From the cell containing the given text, extract its center point as (X, Y) coordinate. 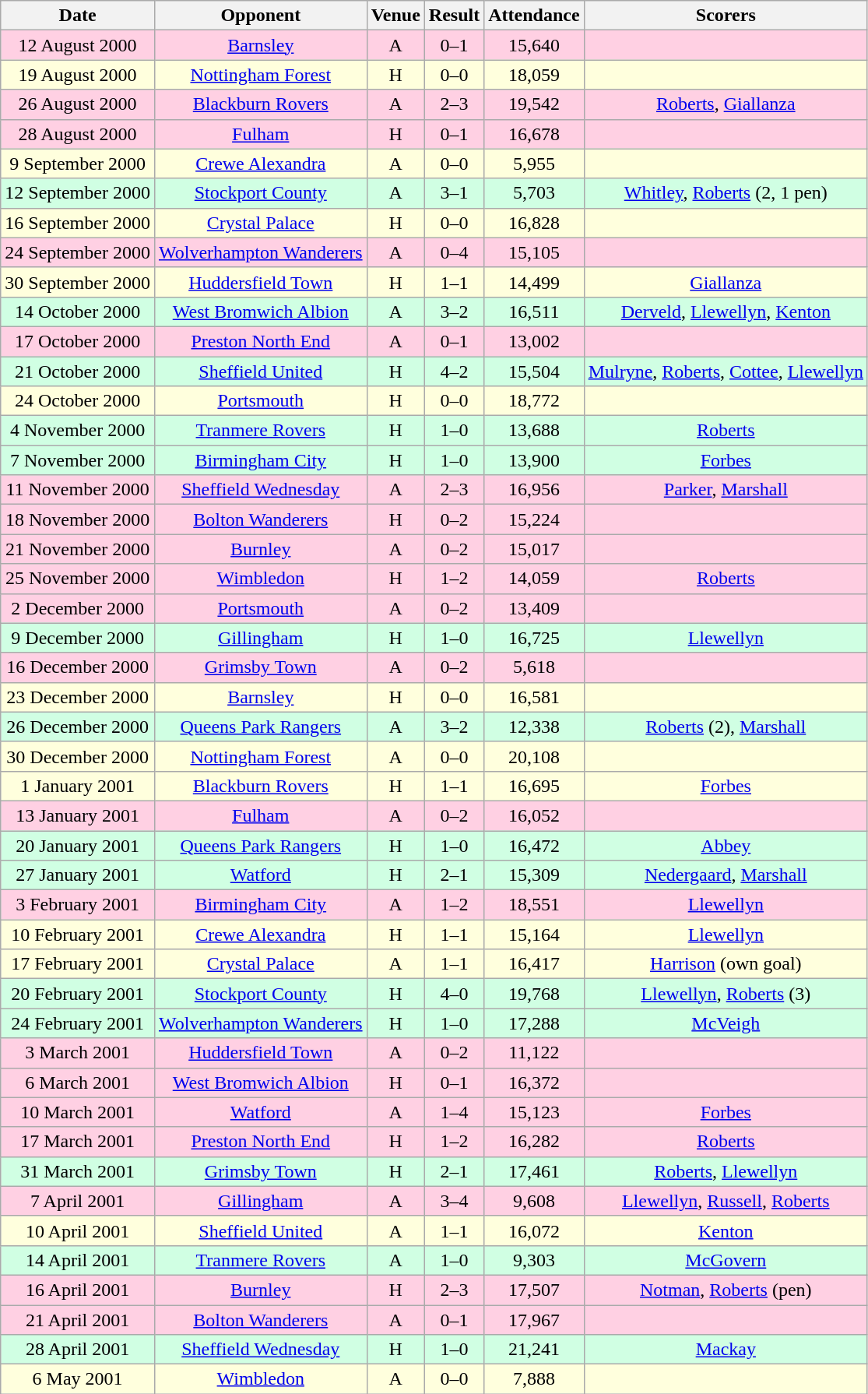
7 November 2000 (78, 460)
Attendance (534, 16)
16,052 (534, 815)
13,409 (534, 608)
McGovern (726, 1260)
Nedergaard, Marshall (726, 875)
3 March 2001 (78, 1053)
14,499 (534, 282)
5,703 (534, 193)
Whitley, Roberts (2, 1 pen) (726, 193)
11,122 (534, 1053)
Mulryne, Roberts, Cottee, Llewellyn (726, 371)
Date (78, 16)
18,772 (534, 401)
16,581 (534, 697)
4 November 2000 (78, 431)
16,956 (534, 490)
3 February 2001 (78, 905)
30 September 2000 (78, 282)
15,309 (534, 875)
16,828 (534, 223)
17,288 (534, 1023)
17 February 2001 (78, 964)
20,108 (534, 756)
10 February 2001 (78, 935)
16,678 (534, 134)
15,105 (534, 252)
Abbey (726, 845)
3–1 (454, 193)
30 December 2000 (78, 756)
16 December 2000 (78, 667)
15,017 (534, 549)
Harrison (own goal) (726, 964)
26 December 2000 (78, 727)
16,695 (534, 786)
Scorers (726, 16)
10 March 2001 (78, 1112)
13,900 (534, 460)
7 April 2001 (78, 1201)
4–0 (454, 994)
28 August 2000 (78, 134)
20 January 2001 (78, 845)
9,303 (534, 1260)
12 August 2000 (78, 45)
17,461 (534, 1171)
21 November 2000 (78, 549)
McVeigh (726, 1023)
15,640 (534, 45)
20 February 2001 (78, 994)
21,241 (534, 1350)
17,967 (534, 1320)
Kenton (726, 1230)
0–4 (454, 252)
2 December 2000 (78, 608)
27 January 2001 (78, 875)
Roberts (2), Marshall (726, 727)
15,224 (534, 519)
15,164 (534, 935)
1–4 (454, 1112)
4–2 (454, 371)
Opponent (260, 16)
13 January 2001 (78, 815)
26 August 2000 (78, 104)
21 October 2000 (78, 371)
Result (454, 16)
Derveld, Llewellyn, Kenton (726, 312)
31 March 2001 (78, 1171)
5,618 (534, 667)
3–4 (454, 1201)
16,472 (534, 845)
6 May 2001 (78, 1379)
19,542 (534, 104)
9 December 2000 (78, 638)
24 February 2001 (78, 1023)
10 April 2001 (78, 1230)
15,504 (534, 371)
24 September 2000 (78, 252)
Venue (395, 16)
Llewellyn, Russell, Roberts (726, 1201)
16,372 (534, 1082)
12,338 (534, 727)
19 August 2000 (78, 75)
15,123 (534, 1112)
18,059 (534, 75)
11 November 2000 (78, 490)
9 September 2000 (78, 164)
17 March 2001 (78, 1142)
24 October 2000 (78, 401)
16 September 2000 (78, 223)
19,768 (534, 994)
13,002 (534, 341)
21 April 2001 (78, 1320)
16,511 (534, 312)
5,955 (534, 164)
16,072 (534, 1230)
Notman, Roberts (pen) (726, 1290)
7,888 (534, 1379)
Mackay (726, 1350)
14,059 (534, 579)
Roberts, Llewellyn (726, 1171)
Llewellyn, Roberts (3) (726, 994)
Roberts, Giallanza (726, 104)
12 September 2000 (78, 193)
16 April 2001 (78, 1290)
28 April 2001 (78, 1350)
9,608 (534, 1201)
6 March 2001 (78, 1082)
Giallanza (726, 282)
16,725 (534, 638)
1 January 2001 (78, 786)
17 October 2000 (78, 341)
18 November 2000 (78, 519)
Parker, Marshall (726, 490)
13,688 (534, 431)
18,551 (534, 905)
14 October 2000 (78, 312)
14 April 2001 (78, 1260)
16,282 (534, 1142)
23 December 2000 (78, 697)
25 November 2000 (78, 579)
16,417 (534, 964)
17,507 (534, 1290)
